For the text-containing cell, return its midpoint in [x, y] coordinate format. 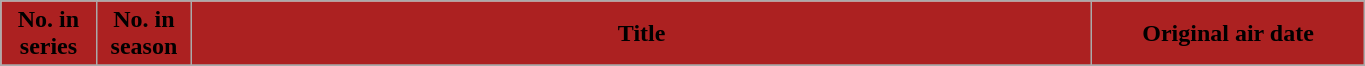
Title [642, 34]
Original air date [1228, 34]
No. inseries [48, 34]
No. inseason [144, 34]
